Provide the (x, y) coordinate of the cell's center where the given text is located.  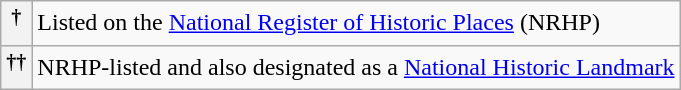
NRHP-listed and also designated as a National Historic Landmark (356, 68)
† (16, 24)
Listed on the National Register of Historic Places (NRHP) (356, 24)
†† (16, 68)
